From the cell containing the given text, extract its center point as (X, Y) coordinate. 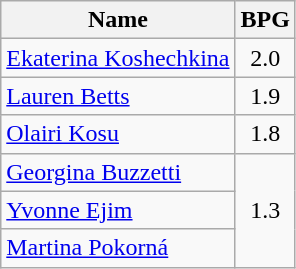
Ekaterina Koshechkina (118, 58)
BPG (265, 20)
Lauren Betts (118, 96)
Name (118, 20)
Martina Pokorná (118, 248)
2.0 (265, 58)
Yvonne Ejim (118, 210)
1.9 (265, 96)
1.3 (265, 210)
1.8 (265, 134)
Georgina Buzzetti (118, 172)
Olairi Kosu (118, 134)
